Scan for the cell matching the given text and deliver its (x, y) coordinate at center. 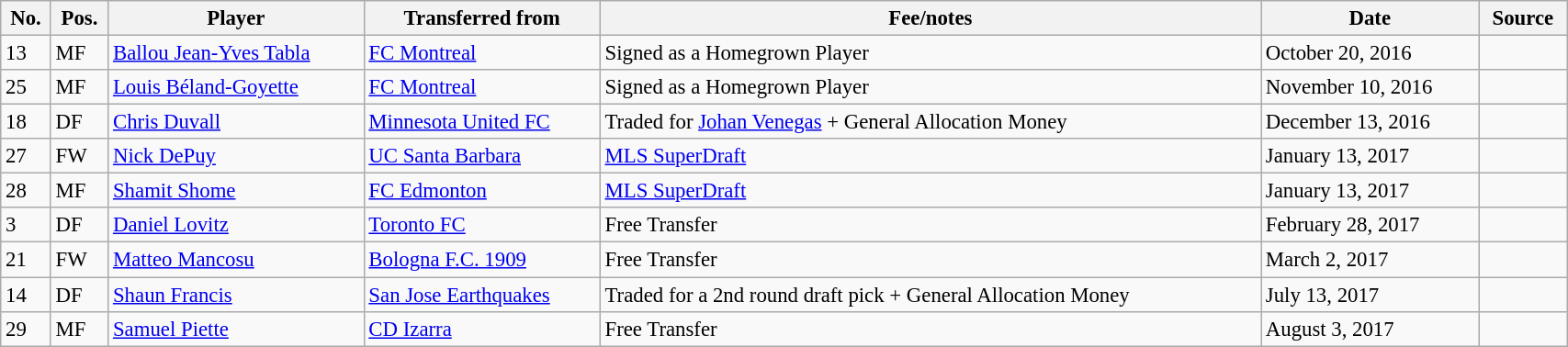
29 (26, 329)
21 (26, 260)
18 (26, 122)
Shaun Francis (236, 295)
Shamit Shome (236, 191)
Ballou Jean-Yves Tabla (236, 53)
December 13, 2016 (1370, 122)
28 (26, 191)
Fee/notes (930, 18)
Bologna F.C. 1909 (481, 260)
San Jose Earthquakes (481, 295)
UC Santa Barbara (481, 156)
Chris Duvall (236, 122)
Nick DePuy (236, 156)
Date (1370, 18)
No. (26, 18)
Traded for Johan Venegas + General Allocation Money (930, 122)
Matteo Mancosu (236, 260)
Daniel Lovitz (236, 225)
Pos. (79, 18)
November 10, 2016 (1370, 87)
3 (26, 225)
Minnesota United FC (481, 122)
July 13, 2017 (1370, 295)
27 (26, 156)
CD Izarra (481, 329)
October 20, 2016 (1370, 53)
13 (26, 53)
Samuel Piette (236, 329)
Traded for a 2nd round draft pick + General Allocation Money (930, 295)
February 28, 2017 (1370, 225)
Source (1523, 18)
March 2, 2017 (1370, 260)
25 (26, 87)
Toronto FC (481, 225)
August 3, 2017 (1370, 329)
Player (236, 18)
FC Edmonton (481, 191)
14 (26, 295)
Louis Béland-Goyette (236, 87)
Transferred from (481, 18)
